Output the (X, Y) coordinate of the center of the cell containing the given text.  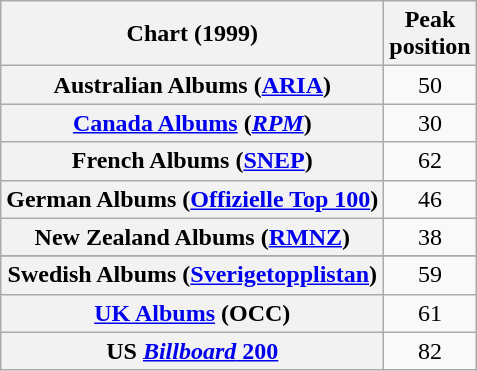
50 (430, 85)
82 (430, 351)
46 (430, 199)
61 (430, 313)
Chart (1999) (192, 34)
German Albums (Offizielle Top 100) (192, 199)
62 (430, 161)
30 (430, 123)
Canada Albums (RPM) (192, 123)
Swedish Albums (Sverigetopplistan) (192, 275)
French Albums (SNEP) (192, 161)
US Billboard 200 (192, 351)
UK Albums (OCC) (192, 313)
New Zealand Albums (RMNZ) (192, 237)
59 (430, 275)
38 (430, 237)
Australian Albums (ARIA) (192, 85)
Peakposition (430, 34)
